Return [x, y] of the center of cell containing provided text 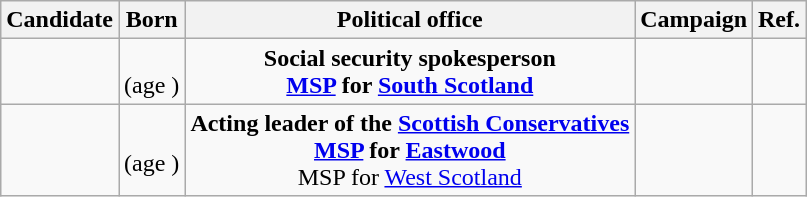
Campaign [694, 20]
Candidate [60, 20]
Born [151, 20]
Political office [410, 20]
Ref. [780, 20]
Acting leader of the Scottish Conservatives MSP for Eastwood MSP for West Scotland [410, 150]
Social security spokesperson MSP for South Scotland [410, 72]
